Extract the (X, Y) coordinate from the center of the cell holding the provided text.  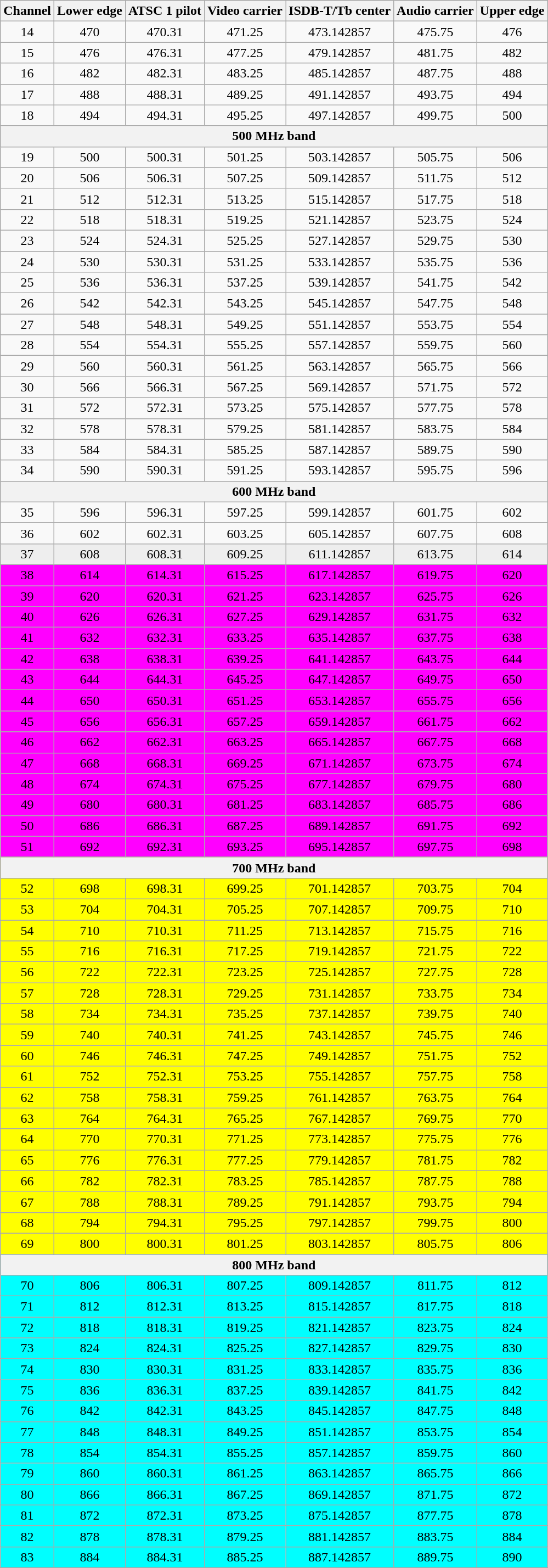
823.75 (436, 1328)
691.75 (436, 826)
Upper edge (512, 11)
35 (27, 512)
561.25 (245, 366)
536.31 (165, 283)
531.25 (245, 262)
824.31 (165, 1348)
752.31 (165, 1077)
848.31 (165, 1432)
631.75 (436, 617)
866.31 (165, 1494)
83 (27, 1557)
494.31 (165, 115)
20 (27, 178)
635.142857 (340, 638)
470.31 (165, 32)
549.25 (245, 324)
703.75 (436, 888)
667.75 (436, 742)
710.31 (165, 931)
28 (27, 345)
749.142857 (340, 1056)
67 (27, 1202)
841.75 (436, 1390)
863.142857 (340, 1474)
713.142857 (340, 931)
843.25 (245, 1411)
746.31 (165, 1056)
687.25 (245, 826)
27 (27, 324)
Audio carrier (436, 11)
759.25 (245, 1097)
663.25 (245, 742)
73 (27, 1348)
704.31 (165, 909)
873.25 (245, 1515)
737.142857 (340, 1014)
645.25 (245, 680)
643.75 (436, 659)
758.31 (165, 1097)
499.75 (436, 115)
794.31 (165, 1223)
14 (27, 32)
565.75 (436, 366)
625.75 (436, 596)
805.75 (436, 1244)
857.142857 (340, 1453)
723.25 (245, 972)
647.142857 (340, 680)
859.75 (436, 1453)
851.142857 (340, 1432)
501.25 (245, 157)
785.142857 (340, 1181)
743.142857 (340, 1035)
509.142857 (340, 178)
527.142857 (340, 240)
547.75 (436, 304)
807.25 (245, 1286)
697.75 (436, 847)
644.31 (165, 680)
481.75 (436, 53)
865.75 (436, 1474)
692.31 (165, 847)
521.142857 (340, 220)
721.75 (436, 951)
711.25 (245, 931)
578.31 (165, 429)
81 (27, 1515)
479.142857 (340, 53)
623.142857 (340, 596)
539.142857 (340, 283)
761.142857 (340, 1097)
488.31 (165, 94)
728.31 (165, 993)
69 (27, 1244)
597.25 (245, 512)
503.142857 (340, 157)
62 (27, 1097)
Lower edge (90, 11)
665.142857 (340, 742)
835.75 (436, 1369)
40 (27, 617)
812.31 (165, 1307)
602.31 (165, 533)
70 (27, 1286)
38 (27, 575)
25 (27, 283)
71 (27, 1307)
871.75 (436, 1494)
668.31 (165, 763)
17 (27, 94)
827.142857 (340, 1348)
61 (27, 1077)
639.25 (245, 659)
523.75 (436, 220)
689.142857 (340, 826)
801.25 (245, 1244)
485.142857 (340, 74)
Channel (27, 11)
869.142857 (340, 1494)
500.31 (165, 157)
615.25 (245, 575)
673.75 (436, 763)
800 MHz band (274, 1264)
637.75 (436, 638)
811.75 (436, 1286)
21 (27, 199)
581.142857 (340, 429)
518.31 (165, 220)
595.75 (436, 471)
659.142857 (340, 721)
799.75 (436, 1223)
37 (27, 554)
837.25 (245, 1390)
43 (27, 680)
577.75 (436, 408)
541.75 (436, 283)
511.75 (436, 178)
617.142857 (340, 575)
34 (27, 471)
42 (27, 659)
709.75 (436, 909)
787.75 (436, 1181)
471.25 (245, 32)
493.75 (436, 94)
583.75 (436, 429)
656.31 (165, 721)
609.25 (245, 554)
33 (27, 450)
675.25 (245, 784)
875.142857 (340, 1515)
475.75 (436, 32)
719.142857 (340, 951)
29 (27, 366)
884.31 (165, 1557)
747.25 (245, 1056)
734.31 (165, 1014)
698.31 (165, 888)
740.31 (165, 1035)
881.142857 (340, 1536)
830.31 (165, 1369)
507.25 (245, 178)
79 (27, 1474)
72 (27, 1328)
24 (27, 262)
803.142857 (340, 1244)
681.25 (245, 805)
557.142857 (340, 345)
855.25 (245, 1453)
782.31 (165, 1181)
773.142857 (340, 1139)
621.25 (245, 596)
495.25 (245, 115)
699.25 (245, 888)
63 (27, 1118)
68 (27, 1223)
53 (27, 909)
39 (27, 596)
809.142857 (340, 1286)
41 (27, 638)
757.75 (436, 1077)
707.142857 (340, 909)
64 (27, 1139)
Video carrier (245, 11)
537.25 (245, 283)
854.31 (165, 1453)
567.25 (245, 387)
587.142857 (340, 450)
591.25 (245, 471)
727.75 (436, 972)
821.142857 (340, 1328)
19 (27, 157)
22 (27, 220)
491.142857 (340, 94)
815.142857 (340, 1307)
613.75 (436, 554)
662.31 (165, 742)
59 (27, 1035)
877.75 (436, 1515)
716.31 (165, 951)
693.25 (245, 847)
745.75 (436, 1035)
542.31 (165, 304)
819.25 (245, 1328)
54 (27, 931)
829.75 (436, 1348)
593.142857 (340, 471)
763.75 (436, 1097)
686.31 (165, 826)
553.75 (436, 324)
632.31 (165, 638)
476.31 (165, 53)
806.31 (165, 1286)
860.31 (165, 1474)
683.142857 (340, 805)
776.31 (165, 1160)
890 (512, 1557)
833.142857 (340, 1369)
585.25 (245, 450)
717.25 (245, 951)
525.25 (245, 240)
477.25 (245, 53)
575.142857 (340, 408)
731.142857 (340, 993)
46 (27, 742)
566.31 (165, 387)
614.31 (165, 575)
589.75 (436, 450)
57 (27, 993)
657.25 (245, 721)
611.142857 (340, 554)
506.31 (165, 178)
715.75 (436, 931)
560.31 (165, 366)
800.31 (165, 1244)
55 (27, 951)
ATSC 1 pilot (165, 11)
878.31 (165, 1536)
32 (27, 429)
571.75 (436, 387)
725.142857 (340, 972)
487.75 (436, 74)
739.75 (436, 1014)
722.31 (165, 972)
36 (27, 533)
65 (27, 1160)
51 (27, 847)
77 (27, 1432)
701.142857 (340, 888)
530.31 (165, 262)
572.31 (165, 408)
58 (27, 1014)
633.25 (245, 638)
771.25 (245, 1139)
842.31 (165, 1411)
777.25 (245, 1160)
885.25 (245, 1557)
695.142857 (340, 847)
791.142857 (340, 1202)
775.75 (436, 1139)
887.142857 (340, 1557)
45 (27, 721)
677.142857 (340, 784)
555.25 (245, 345)
883.75 (436, 1536)
80 (27, 1494)
44 (27, 701)
767.142857 (340, 1118)
872.31 (165, 1515)
505.75 (436, 157)
629.142857 (340, 617)
16 (27, 74)
497.142857 (340, 115)
49 (27, 805)
674.31 (165, 784)
839.142857 (340, 1390)
847.75 (436, 1411)
590.31 (165, 471)
519.25 (245, 220)
482.31 (165, 74)
733.75 (436, 993)
47 (27, 763)
818.31 (165, 1328)
74 (27, 1369)
23 (27, 240)
551.142857 (340, 324)
779.142857 (340, 1160)
554.31 (165, 345)
669.25 (245, 763)
529.75 (436, 240)
535.75 (436, 262)
783.25 (245, 1181)
607.75 (436, 533)
627.25 (245, 617)
524.31 (165, 240)
76 (27, 1411)
573.25 (245, 408)
817.75 (436, 1307)
867.25 (245, 1494)
489.25 (245, 94)
78 (27, 1453)
741.25 (245, 1035)
31 (27, 408)
601.75 (436, 512)
66 (27, 1181)
788.31 (165, 1202)
559.75 (436, 345)
735.25 (245, 1014)
649.75 (436, 680)
60 (27, 1056)
600 MHz band (274, 491)
30 (27, 387)
75 (27, 1390)
755.142857 (340, 1077)
781.75 (436, 1160)
653.142857 (340, 701)
50 (27, 826)
789.25 (245, 1202)
619.75 (436, 575)
ISDB-T/Tb center (340, 11)
548.31 (165, 324)
655.75 (436, 701)
889.75 (436, 1557)
700 MHz band (274, 867)
470 (90, 32)
626.31 (165, 617)
770.31 (165, 1139)
729.25 (245, 993)
473.142857 (340, 32)
853.75 (436, 1432)
849.25 (245, 1432)
831.25 (245, 1369)
879.25 (245, 1536)
825.25 (245, 1348)
82 (27, 1536)
543.25 (245, 304)
861.25 (245, 1474)
685.75 (436, 805)
599.142857 (340, 512)
813.25 (245, 1307)
638.31 (165, 659)
500 MHz band (274, 136)
26 (27, 304)
620.31 (165, 596)
603.25 (245, 533)
48 (27, 784)
605.142857 (340, 533)
650.31 (165, 701)
753.25 (245, 1077)
661.75 (436, 721)
795.25 (245, 1223)
512.31 (165, 199)
845.142857 (340, 1411)
56 (27, 972)
517.75 (436, 199)
769.75 (436, 1118)
563.142857 (340, 366)
513.25 (245, 199)
515.142857 (340, 199)
52 (27, 888)
483.25 (245, 74)
836.31 (165, 1390)
533.142857 (340, 262)
797.142857 (340, 1223)
764.31 (165, 1118)
18 (27, 115)
765.25 (245, 1118)
545.142857 (340, 304)
569.142857 (340, 387)
608.31 (165, 554)
671.142857 (340, 763)
793.75 (436, 1202)
641.142857 (340, 659)
584.31 (165, 450)
579.25 (245, 429)
596.31 (165, 512)
679.75 (436, 784)
680.31 (165, 805)
651.25 (245, 701)
751.75 (436, 1056)
15 (27, 53)
705.25 (245, 909)
